Identify which cell holds the provided text, then report its [x, y] central coordinate. 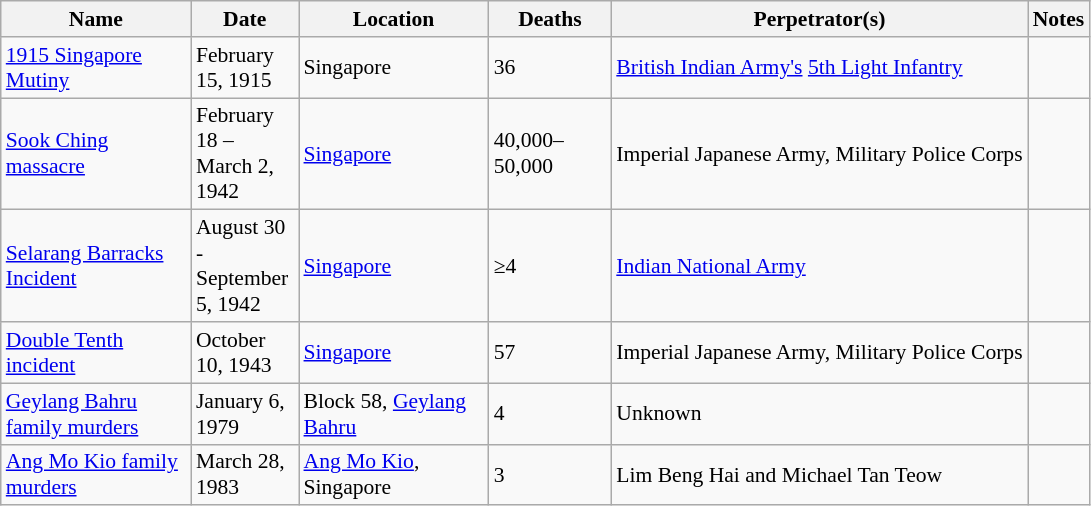
57 [550, 352]
Ang Mo Kio family murders [96, 474]
Date [245, 19]
Selarang Barracks Incident [96, 266]
British Indian Army's 5th Light Infantry [819, 68]
40,000–50,000 [550, 154]
Location [393, 19]
February 15, 1915 [245, 68]
Geylang Bahru family murders [96, 414]
≥4 [550, 266]
1915 Singapore Mutiny [96, 68]
36 [550, 68]
January 6, 1979 [245, 414]
October 10, 1943 [245, 352]
Unknown [819, 414]
Perpetrator(s) [819, 19]
Notes [1059, 19]
Lim Beng Hai and Michael Tan Teow [819, 474]
3 [550, 474]
March 28, 1983 [245, 474]
Ang Mo Kio, Singapore [393, 474]
4 [550, 414]
August 30 - September 5, 1942 [245, 266]
February 18 – March 2, 1942 [245, 154]
Double Tenth incident [96, 352]
Block 58, Geylang Bahru [393, 414]
Deaths [550, 19]
Indian National Army [819, 266]
Name [96, 19]
Sook Ching massacre [96, 154]
